Provide the (X, Y) coordinate of the cell's center where the given text is located.  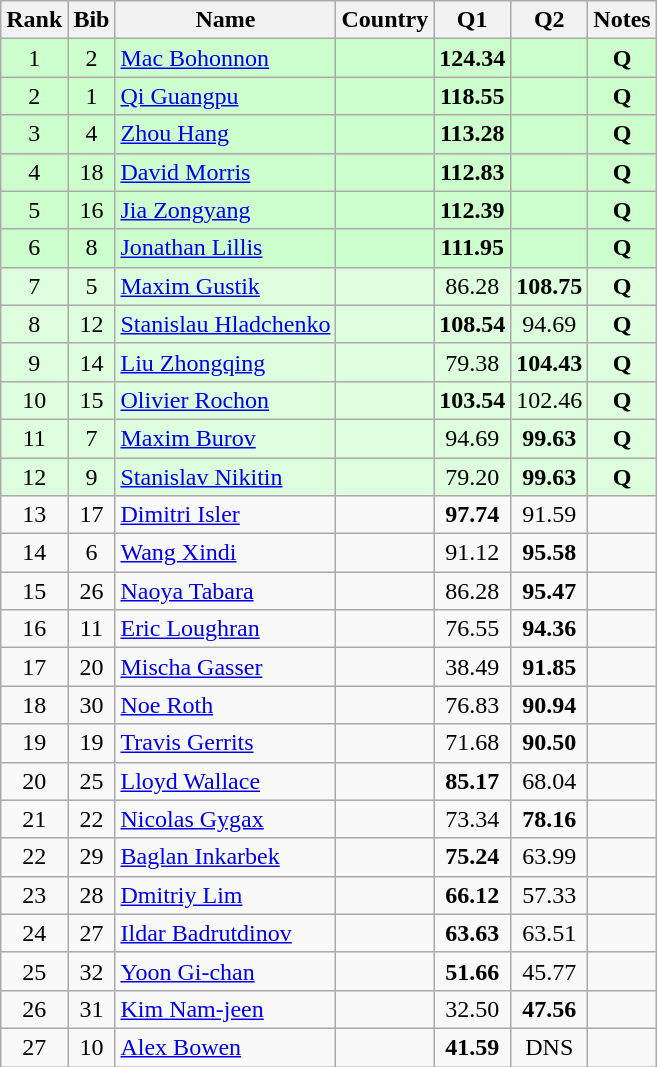
85.17 (472, 781)
45.77 (550, 971)
66.12 (472, 895)
97.74 (472, 515)
47.56 (550, 1009)
29 (92, 857)
32.50 (472, 1009)
3 (34, 134)
79.38 (472, 362)
Maxim Burov (226, 438)
David Morris (226, 172)
Q2 (550, 20)
90.94 (550, 705)
79.20 (472, 477)
30 (92, 705)
21 (34, 819)
Eric Loughran (226, 629)
Noe Roth (226, 705)
Name (226, 20)
95.58 (550, 553)
DNS (550, 1047)
28 (92, 895)
Liu Zhongqing (226, 362)
Maxim Gustik (226, 286)
91.85 (550, 667)
63.51 (550, 933)
73.34 (472, 819)
31 (92, 1009)
76.55 (472, 629)
Jia Zongyang (226, 210)
Ildar Badrutdinov (226, 933)
124.34 (472, 58)
71.68 (472, 743)
111.95 (472, 248)
103.54 (472, 400)
Yoon Gi-chan (226, 971)
104.43 (550, 362)
108.54 (472, 324)
Rank (34, 20)
Dmitriy Lim (226, 895)
57.33 (550, 895)
75.24 (472, 857)
95.47 (550, 591)
13 (34, 515)
Travis Gerrits (226, 743)
108.75 (550, 286)
41.59 (472, 1047)
63.99 (550, 857)
Stanislau Hladchenko (226, 324)
Baglan Inkarbek (226, 857)
94.36 (550, 629)
112.83 (472, 172)
38.49 (472, 667)
91.59 (550, 515)
78.16 (550, 819)
24 (34, 933)
Q1 (472, 20)
Naoya Tabara (226, 591)
113.28 (472, 134)
Mischa Gasser (226, 667)
118.55 (472, 96)
63.63 (472, 933)
Country (385, 20)
Jonathan Lillis (226, 248)
112.39 (472, 210)
Qi Guangpu (226, 96)
Lloyd Wallace (226, 781)
91.12 (472, 553)
76.83 (472, 705)
Wang Xindi (226, 553)
32 (92, 971)
Mac Bohonnon (226, 58)
23 (34, 895)
Bib (92, 20)
68.04 (550, 781)
51.66 (472, 971)
Olivier Rochon (226, 400)
Nicolas Gygax (226, 819)
102.46 (550, 400)
90.50 (550, 743)
Notes (622, 20)
Alex Bowen (226, 1047)
Stanislav Nikitin (226, 477)
Dimitri Isler (226, 515)
Kim Nam-jeen (226, 1009)
Zhou Hang (226, 134)
